Locate the cell with the specified text and output its [x, y] center coordinate. 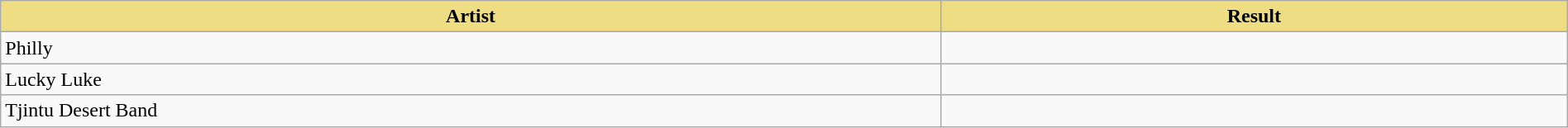
Artist [471, 17]
Result [1254, 17]
Lucky Luke [471, 79]
Tjintu Desert Band [471, 111]
Philly [471, 48]
